Provide the (X, Y) coordinate of the cell's center where the given text is located.  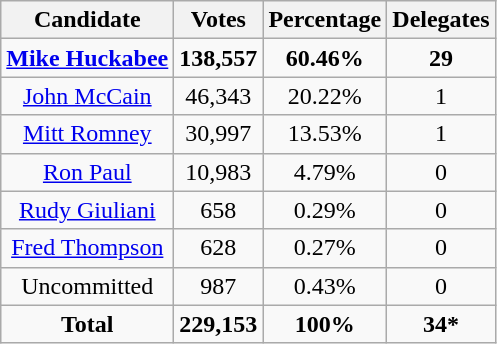
20.22% (325, 96)
Delegates (441, 20)
987 (218, 286)
138,557 (218, 58)
Rudy Giuliani (88, 210)
4.79% (325, 172)
Total (88, 324)
13.53% (325, 134)
29 (441, 58)
46,343 (218, 96)
628 (218, 248)
10,983 (218, 172)
Votes (218, 20)
229,153 (218, 324)
658 (218, 210)
60.46% (325, 58)
34* (441, 324)
0.27% (325, 248)
0.29% (325, 210)
Ron Paul (88, 172)
Mike Huckabee (88, 58)
Percentage (325, 20)
Candidate (88, 20)
John McCain (88, 96)
Uncommitted (88, 286)
0.43% (325, 286)
100% (325, 324)
30,997 (218, 134)
Fred Thompson (88, 248)
Mitt Romney (88, 134)
